From the cell containing the given text, extract its center point as [X, Y] coordinate. 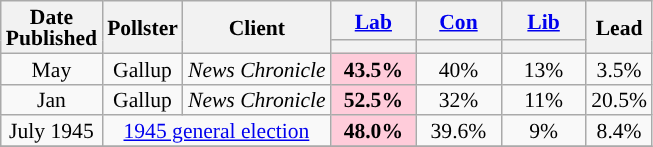
39.6% [458, 132]
40% [458, 68]
13% [544, 68]
Con [458, 20]
Client [257, 27]
32% [458, 100]
48.0% [374, 132]
9% [544, 132]
43.5% [374, 68]
May [52, 68]
Pollster [142, 27]
3.5% [619, 68]
8.4% [619, 132]
52.5% [374, 100]
Lead [619, 27]
DatePublished [52, 27]
July 1945 [52, 132]
1945 general election [216, 132]
20.5% [619, 100]
Lab [374, 20]
Jan [52, 100]
11% [544, 100]
Lib [544, 20]
